Extract the (x, y) coordinate from the center of the cell holding the provided text.  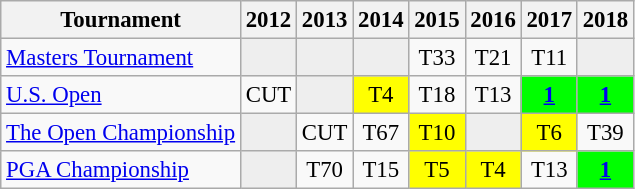
2015 (437, 20)
T39 (605, 133)
The Open Championship (121, 133)
T33 (437, 58)
T18 (437, 95)
T6 (549, 133)
2016 (493, 20)
T67 (381, 133)
PGA Championship (121, 170)
2012 (268, 20)
T15 (381, 170)
2014 (381, 20)
2017 (549, 20)
2018 (605, 20)
T70 (325, 170)
T21 (493, 58)
T10 (437, 133)
Masters Tournament (121, 58)
T5 (437, 170)
2013 (325, 20)
U.S. Open (121, 95)
Tournament (121, 20)
T11 (549, 58)
